Output the [X, Y] coordinate of the center of the cell containing the given text.  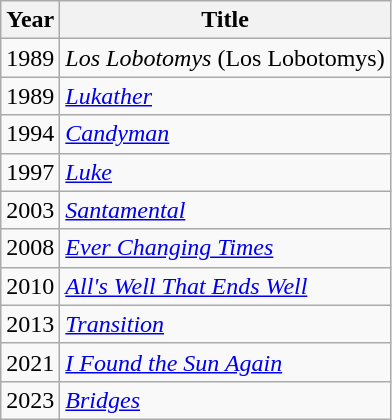
Lukather [225, 96]
1997 [30, 172]
Los Lobotomys (Los Lobotomys) [225, 58]
2003 [30, 210]
2013 [30, 324]
2010 [30, 286]
Ever Changing Times [225, 248]
Candyman [225, 134]
2008 [30, 248]
All's Well That Ends Well [225, 286]
I Found the Sun Again [225, 362]
Transition [225, 324]
Luke [225, 172]
1994 [30, 134]
Bridges [225, 400]
Year [30, 20]
Title [225, 20]
2023 [30, 400]
Santamental [225, 210]
2021 [30, 362]
